Provide the [x, y] coordinate of the cell's center where the given text is located.  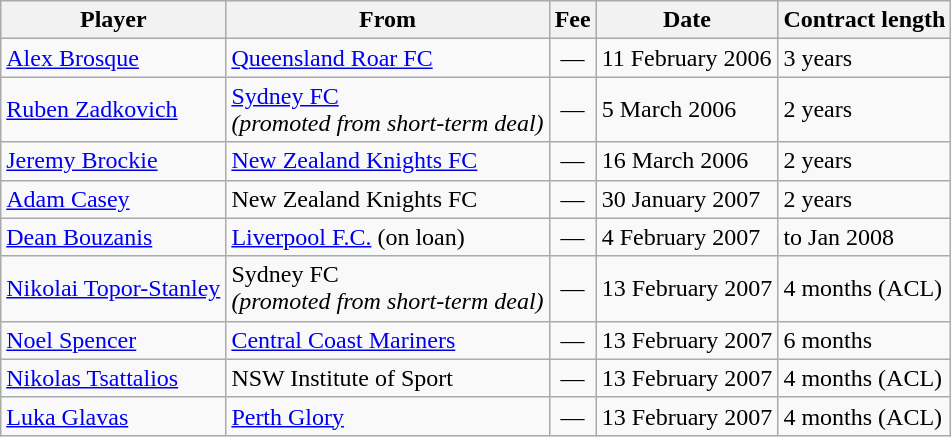
Nikolas Tsattalios [114, 378]
4 February 2007 [687, 237]
Ruben Zadkovich [114, 110]
Adam Casey [114, 199]
3 years [864, 58]
6 months [864, 340]
Luka Glavas [114, 416]
Liverpool F.C. (on loan) [388, 237]
Contract length [864, 20]
Fee [572, 20]
Central Coast Mariners [388, 340]
Jeremy Brockie [114, 161]
Nikolai Topor-Stanley [114, 288]
Dean Bouzanis [114, 237]
NSW Institute of Sport [388, 378]
30 January 2007 [687, 199]
Perth Glory [388, 416]
11 February 2006 [687, 58]
5 March 2006 [687, 110]
Queensland Roar FC [388, 58]
Date [687, 20]
16 March 2006 [687, 161]
Noel Spencer [114, 340]
From [388, 20]
Player [114, 20]
Alex Brosque [114, 58]
to Jan 2008 [864, 237]
